Pinpoint the cell where the given text exists, returning its (x, y) midpoint coordinate. 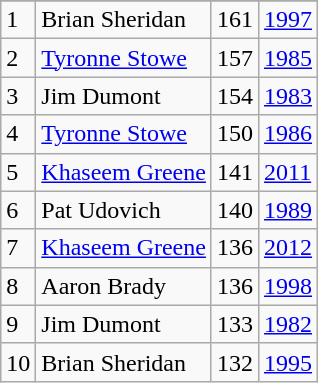
7 (18, 248)
2 (18, 58)
2011 (288, 172)
141 (234, 172)
9 (18, 324)
133 (234, 324)
2012 (288, 248)
10 (18, 362)
1989 (288, 210)
Pat Udovich (124, 210)
1 (18, 20)
3 (18, 96)
161 (234, 20)
8 (18, 286)
1985 (288, 58)
Aaron Brady (124, 286)
132 (234, 362)
140 (234, 210)
4 (18, 134)
1998 (288, 286)
1986 (288, 134)
1982 (288, 324)
154 (234, 96)
1997 (288, 20)
6 (18, 210)
1995 (288, 362)
157 (234, 58)
5 (18, 172)
1983 (288, 96)
150 (234, 134)
